Output the [X, Y] coordinate of the center of the cell containing the given text.  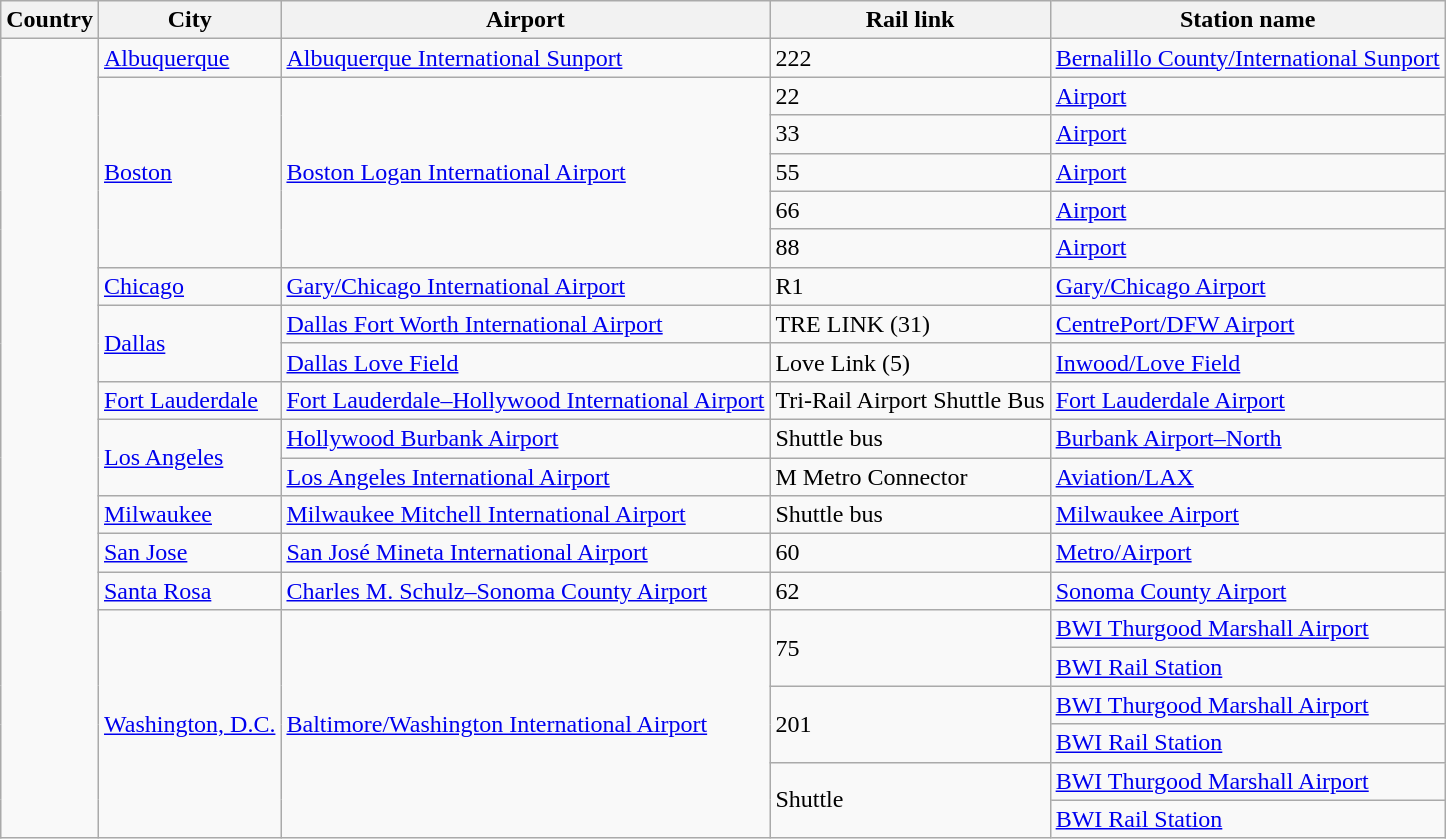
Albuquerque [189, 58]
Aviation/LAX [1248, 477]
Chicago [189, 286]
Shuttle [910, 800]
62 [910, 591]
55 [910, 172]
Tri-Rail Airport Shuttle Bus [910, 400]
88 [910, 248]
Country [50, 20]
60 [910, 553]
Burbank Airport–North [1248, 438]
Baltimore/Washington International Airport [526, 724]
Albuquerque International Sunport [526, 58]
22 [910, 96]
Rail link [910, 20]
Fort Lauderdale [189, 400]
Love Link (5) [910, 362]
Metro/Airport [1248, 553]
City [189, 20]
Los Angeles International Airport [526, 477]
Fort Lauderdale–Hollywood International Airport [526, 400]
Dallas [189, 343]
Inwood/Love Field [1248, 362]
Boston [189, 172]
M Metro Connector [910, 477]
Sonoma County Airport [1248, 591]
Santa Rosa [189, 591]
San José Mineta International Airport [526, 553]
Gary/Chicago Airport [1248, 286]
Boston Logan International Airport [526, 172]
222 [910, 58]
66 [910, 210]
Dallas Fort Worth International Airport [526, 324]
Dallas Love Field [526, 362]
Milwaukee Airport [1248, 515]
75 [910, 648]
Fort Lauderdale Airport [1248, 400]
Bernalillo County/International Sunport [1248, 58]
Milwaukee Mitchell International Airport [526, 515]
Charles M. Schulz–Sonoma County Airport [526, 591]
Gary/Chicago International Airport [526, 286]
Washington, D.C. [189, 724]
TRE LINK (31) [910, 324]
R1 [910, 286]
201 [910, 724]
Milwaukee [189, 515]
Los Angeles [189, 457]
Hollywood Burbank Airport [526, 438]
San Jose [189, 553]
33 [910, 134]
CentrePort/DFW Airport [1248, 324]
Station name [1248, 20]
